From the cell containing the given text, extract its center point as [X, Y] coordinate. 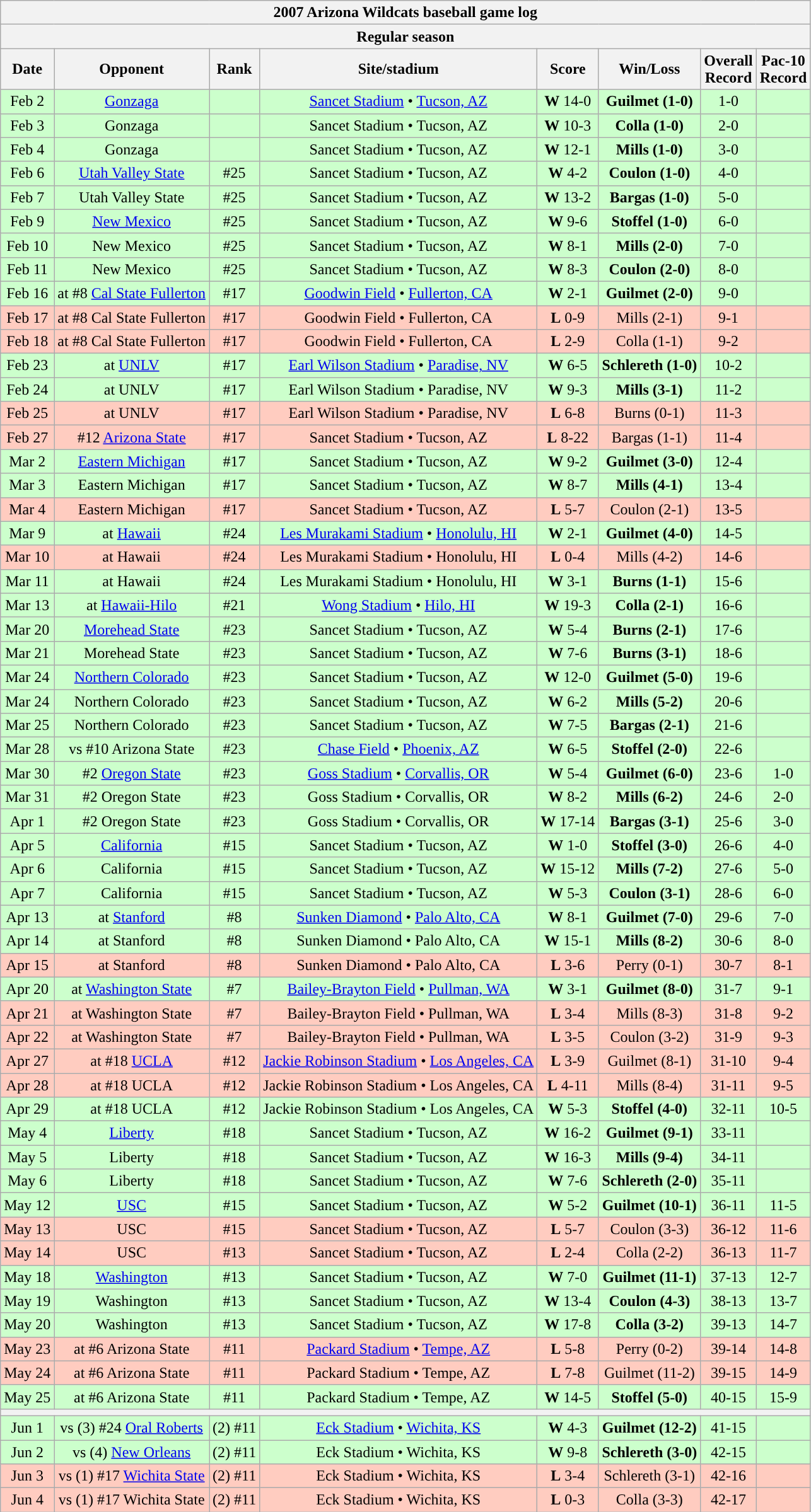
Mills (4-2) [650, 557]
Mar 30 [28, 773]
2007 Arizona Wildcats baseball game log [405, 13]
Bargas (1-1) [650, 437]
Stoffel (1-0) [650, 221]
Schlereth (1-0) [650, 366]
Jun 4 [28, 1500]
Guilmet (4-0) [650, 533]
May 14 [28, 1253]
Coulon (3-1) [650, 893]
Guilmet (6-0) [650, 773]
W 8-3 [568, 269]
Mar 25 [28, 725]
42-15 [728, 1451]
Mar 21 [28, 653]
Guilmet (8-1) [650, 1061]
W 19-3 [568, 605]
Feb 27 [28, 437]
Jun 3 [28, 1476]
15-6 [728, 581]
Colla (3-3) [650, 1500]
39-13 [728, 1325]
W 13-4 [568, 1301]
23-6 [728, 773]
24-6 [728, 797]
Mar 11 [28, 581]
May 6 [28, 1181]
May 4 [28, 1133]
14-8 [783, 1349]
L 5-8 [568, 1349]
8-1 [783, 965]
May 5 [28, 1157]
Apr 1 [28, 821]
Guilmet (1-0) [650, 101]
12-4 [728, 461]
Colla (1-1) [650, 342]
W 15-12 [568, 869]
13-5 [728, 509]
Apr 27 [28, 1061]
Win/Loss [650, 69]
Pac-10Record [783, 69]
at Hawaii-Hilo [132, 605]
W 8-2 [568, 797]
30-6 [728, 941]
L 0-3 [568, 1500]
Burns (2-1) [650, 629]
L 6-8 [568, 413]
41-15 [728, 1428]
Coulon (2-1) [650, 509]
31-11 [728, 1085]
11-7 [783, 1253]
Bargas (1-0) [650, 197]
12-7 [783, 1277]
W 13-2 [568, 197]
W 17-14 [568, 821]
Jun 1 [28, 1428]
W 12-0 [568, 677]
W 1-0 [568, 845]
W 14-0 [568, 101]
Feb 4 [28, 149]
13-4 [728, 485]
Schlereth (3-1) [650, 1476]
36-12 [728, 1229]
Mar 3 [28, 485]
#21 [235, 605]
9-0 [728, 293]
L 2-4 [568, 1253]
Site/stadium [399, 69]
Mills (8-4) [650, 1085]
Coulon (4-3) [650, 1301]
Mills (2-1) [650, 317]
#12 Arizona State [132, 437]
9-3 [783, 1037]
May 12 [28, 1205]
30-7 [728, 965]
Mills (6-2) [650, 797]
Mar 28 [28, 749]
26-6 [728, 845]
W 15-1 [568, 941]
Mills (4-1) [650, 485]
W 14-5 [568, 1397]
Mills (3-1) [650, 390]
Mills (2-0) [650, 245]
Bargas (2-1) [650, 725]
Stoffel (4-0) [650, 1109]
May 13 [28, 1229]
Colla (3-2) [650, 1325]
32-11 [728, 1109]
Guilmet (2-0) [650, 293]
Guilmet (11-2) [650, 1373]
Wong Stadium • Hilo, HI [399, 605]
35-11 [728, 1181]
25-6 [728, 821]
Mills (7-2) [650, 869]
Mar 2 [28, 461]
W 9-2 [568, 461]
Jun 2 [28, 1451]
W 6-2 [568, 701]
W 7-0 [568, 1277]
L 3-5 [568, 1037]
Guilmet (3-0) [650, 461]
Mar 13 [28, 605]
vs (3) #24 Oral Roberts [132, 1428]
L 4-11 [568, 1085]
11-2 [728, 390]
31-10 [728, 1061]
22-6 [728, 749]
17-6 [728, 629]
36-13 [728, 1253]
Schlereth (3-0) [650, 1451]
Mills (1-0) [650, 149]
Colla (2-1) [650, 605]
Apr 7 [28, 893]
Apr 21 [28, 1013]
14-6 [728, 557]
Feb 2 [28, 101]
May 25 [28, 1397]
Perry (0-2) [650, 1349]
Regular season [405, 37]
Apr 13 [28, 917]
29-6 [728, 917]
Feb 9 [28, 221]
Apr 20 [28, 989]
42-16 [728, 1476]
Mills (8-3) [650, 1013]
38-13 [728, 1301]
May 19 [28, 1301]
Guilmet (12-2) [650, 1428]
Stoffel (5-0) [650, 1397]
Date [28, 69]
Burns (0-1) [650, 413]
May 20 [28, 1325]
14-9 [783, 1373]
W 4-2 [568, 173]
Schlereth (2-0) [650, 1181]
W 9-8 [568, 1451]
L 2-9 [568, 342]
W 9-3 [568, 390]
13-7 [783, 1301]
36-11 [728, 1205]
Feb 6 [28, 173]
Feb 7 [28, 197]
31-8 [728, 1013]
Apr 5 [28, 845]
Colla (2-2) [650, 1253]
31-7 [728, 989]
27-6 [728, 869]
Stoffel (3-0) [650, 845]
Coulon (3-3) [650, 1229]
42-17 [728, 1500]
W 17-8 [568, 1325]
W 16-2 [568, 1133]
Guilmet (7-0) [650, 917]
Feb 16 [28, 293]
16-6 [728, 605]
Score [568, 69]
Feb 10 [28, 245]
Rank [235, 69]
Guilmet (11-1) [650, 1277]
Burns (1-1) [650, 581]
Apr 28 [28, 1085]
Opponent [132, 69]
W 12-1 [568, 149]
L 7-8 [568, 1373]
L 0-9 [568, 317]
W 7-5 [568, 725]
Feb 3 [28, 125]
37-13 [728, 1277]
Stoffel (2-0) [650, 749]
21-6 [728, 725]
11-5 [783, 1205]
Burns (3-1) [650, 653]
Coulon (3-2) [650, 1037]
Mar 9 [28, 533]
11-3 [728, 413]
19-6 [728, 677]
Mills (9-4) [650, 1157]
Apr 15 [28, 965]
L 3-9 [568, 1061]
Chase Field • Phoenix, AZ [399, 749]
Guilmet (5-0) [650, 677]
10-5 [783, 1109]
Mills (8-2) [650, 941]
28-6 [728, 893]
39-15 [728, 1373]
Mar 10 [28, 557]
Feb 24 [28, 390]
Mar 31 [28, 797]
Apr 6 [28, 869]
vs #10 Arizona State [132, 749]
18-6 [728, 653]
9-4 [783, 1061]
Bargas (3-1) [650, 821]
Feb 11 [28, 269]
34-11 [728, 1157]
Guilmet (8-0) [650, 989]
Feb 25 [28, 413]
Apr 14 [28, 941]
vs (4) New Orleans [132, 1451]
Coulon (2-0) [650, 269]
20-6 [728, 701]
Mills (5-2) [650, 701]
Guilmet (10-1) [650, 1205]
Perry (0-1) [650, 965]
33-11 [728, 1133]
15-9 [783, 1397]
L 8-22 [568, 437]
Feb 18 [28, 342]
Colla (1-0) [650, 125]
OverallRecord [728, 69]
W 8-7 [568, 485]
31-9 [728, 1037]
40-15 [728, 1397]
10-2 [728, 366]
May 23 [28, 1349]
14-5 [728, 533]
39-14 [728, 1349]
May 18 [28, 1277]
11-4 [728, 437]
Guilmet (9-1) [650, 1133]
11-6 [783, 1229]
Coulon (1-0) [650, 173]
L 0-4 [568, 557]
14-7 [783, 1325]
Mar 4 [28, 509]
W 16-3 [568, 1157]
L 3-6 [568, 965]
W 10-3 [568, 125]
W 5-2 [568, 1205]
Apr 22 [28, 1037]
Mar 20 [28, 629]
Feb 17 [28, 317]
Feb 23 [28, 366]
9-5 [783, 1085]
W 4-3 [568, 1428]
Apr 29 [28, 1109]
W 9-6 [568, 221]
May 24 [28, 1373]
